Output the (x, y) coordinate of the center of the cell containing the given text.  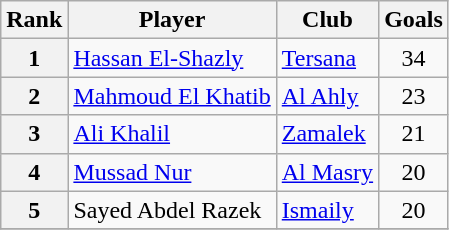
23 (414, 96)
Ali Khalil (172, 134)
Goals (414, 20)
Mussad Nur (172, 172)
4 (34, 172)
21 (414, 134)
Rank (34, 20)
Sayed Abdel Razek (172, 210)
Club (327, 20)
Tersana (327, 58)
2 (34, 96)
Zamalek (327, 134)
Player (172, 20)
Hassan El-Shazly (172, 58)
Al Masry (327, 172)
Mahmoud El Khatib (172, 96)
3 (34, 134)
Ismaily (327, 210)
34 (414, 58)
Al Ahly (327, 96)
5 (34, 210)
1 (34, 58)
